Scan for the cell matching the given text and deliver its [X, Y] coordinate at center. 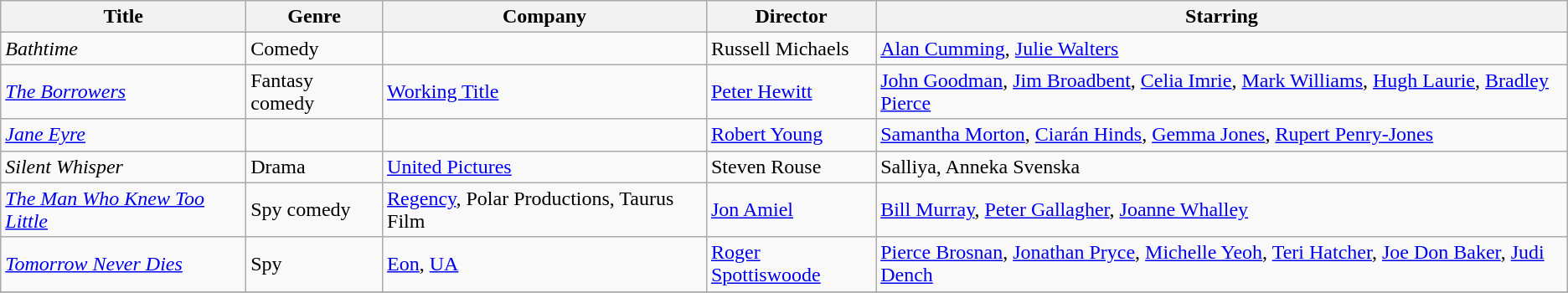
United Pictures [544, 167]
Pierce Brosnan, Jonathan Pryce, Michelle Yeoh, Teri Hatcher, Joe Don Baker, Judi Dench [1222, 265]
Eon, UA [544, 265]
Fantasy comedy [315, 92]
Roger Spottiswoode [791, 265]
Bathtime [124, 49]
Bill Murray, Peter Gallagher, Joanne Whalley [1222, 209]
Robert Young [791, 135]
Company [544, 17]
Genre [315, 17]
Jon Amiel [791, 209]
Spy comedy [315, 209]
Jane Eyre [124, 135]
Comedy [315, 49]
Peter Hewitt [791, 92]
Drama [315, 167]
Starring [1222, 17]
Steven Rouse [791, 167]
Silent Whisper [124, 167]
Working Title [544, 92]
Russell Michaels [791, 49]
Spy [315, 265]
Title [124, 17]
Salliya, Anneka Svenska [1222, 167]
Director [791, 17]
Alan Cumming, Julie Walters [1222, 49]
The Borrowers [124, 92]
The Man Who Knew Too Little [124, 209]
Samantha Morton, Ciarán Hinds, Gemma Jones, Rupert Penry-Jones [1222, 135]
Regency, Polar Productions, Taurus Film [544, 209]
Tomorrow Never Dies [124, 265]
John Goodman, Jim Broadbent, Celia Imrie, Mark Williams, Hugh Laurie, Bradley Pierce [1222, 92]
